From the cell containing the given text, extract its center point as [X, Y] coordinate. 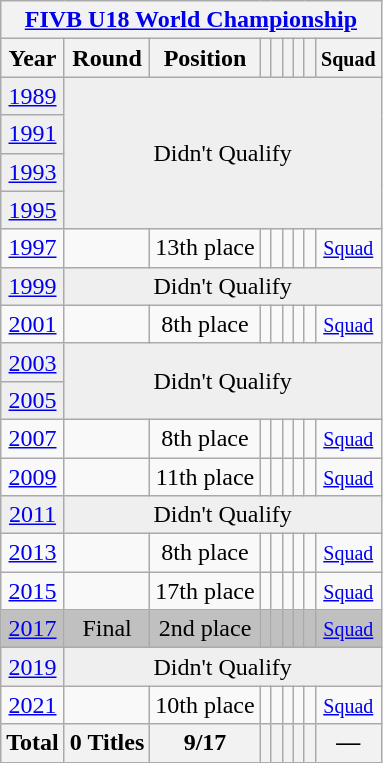
FIVB U18 World Championship [191, 20]
2nd place [205, 629]
1995 [33, 210]
2011 [33, 515]
Year [33, 58]
2021 [33, 705]
2001 [33, 324]
1991 [33, 134]
2005 [33, 400]
2009 [33, 477]
2017 [33, 629]
2007 [33, 438]
2013 [33, 553]
Round [107, 58]
1997 [33, 248]
1989 [33, 96]
Final [107, 629]
— [348, 743]
Total [33, 743]
17th place [205, 591]
1993 [33, 172]
Position [205, 58]
0 Titles [107, 743]
11th place [205, 477]
2015 [33, 591]
2003 [33, 362]
2019 [33, 667]
9/17 [205, 743]
10th place [205, 705]
13th place [205, 248]
1999 [33, 286]
